Identify which cell holds the provided text, then report its (x, y) central coordinate. 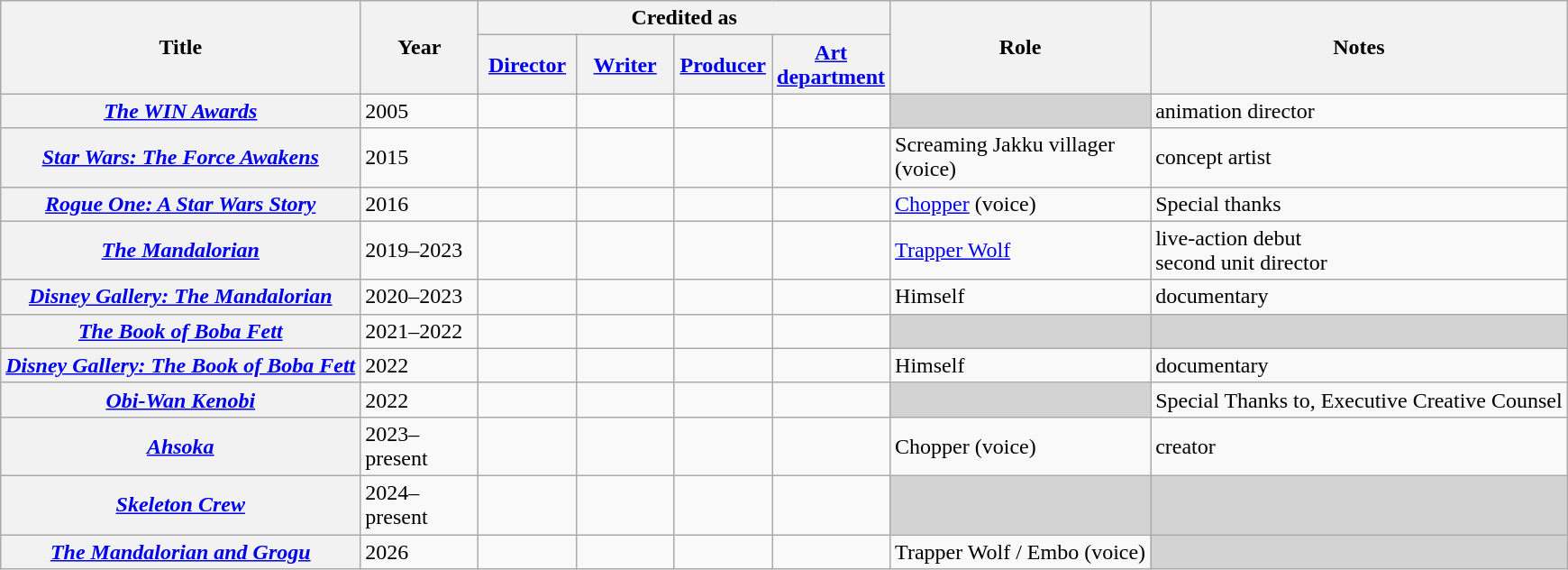
Art department (831, 65)
Star Wars: The Force Awakens (180, 157)
Director (528, 65)
2023–present (420, 446)
2015 (420, 157)
Producer (723, 65)
2021–2022 (420, 331)
Rogue One: A Star Wars Story (180, 204)
The Book of Boba Fett (180, 331)
Disney Gallery: The Mandalorian (180, 297)
2024–present (420, 505)
2016 (420, 204)
Obi-Wan Kenobi (180, 400)
The WIN Awards (180, 111)
Trapper Wolf (1020, 251)
Title (180, 47)
The Mandalorian (180, 251)
Skeleton Crew (180, 505)
Trapper Wolf / Embo (voice) (1020, 551)
Role (1020, 47)
Special thanks (1359, 204)
live-action debutsecond unit director (1359, 251)
creator (1359, 446)
Writer (625, 65)
Disney Gallery: The Book of Boba Fett (180, 365)
Ahsoka (180, 446)
Notes (1359, 47)
Year (420, 47)
animation director (1359, 111)
2020–2023 (420, 297)
2005 (420, 111)
2019–2023 (420, 251)
Special Thanks to, Executive Creative Counsel (1359, 400)
Screaming Jakku villager(voice) (1020, 157)
2026 (420, 551)
Credited as (685, 18)
concept artist (1359, 157)
The Mandalorian and Grogu (180, 551)
